Return [X, Y] of the center of cell containing provided text 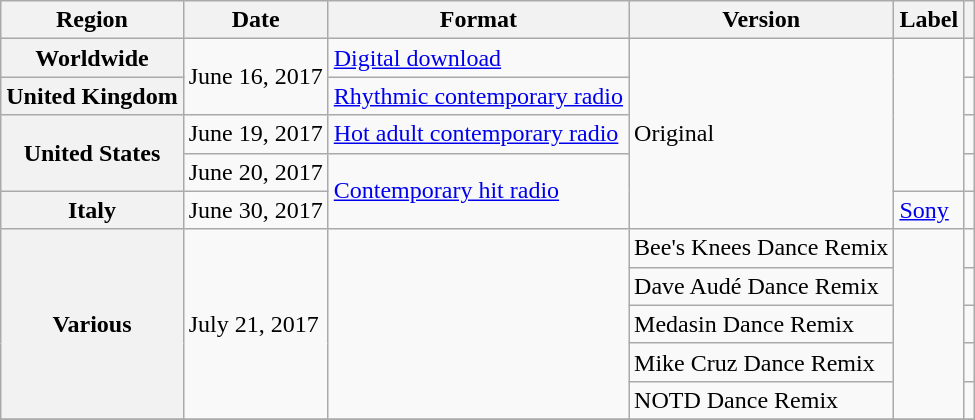
Mike Cruz Dance Remix [762, 362]
Date [256, 20]
Contemporary hit radio [478, 191]
Italy [92, 210]
Version [762, 20]
Original [762, 134]
Worldwide [92, 58]
Label [929, 20]
June 20, 2017 [256, 172]
Sony [929, 210]
June 16, 2017 [256, 77]
June 19, 2017 [256, 134]
June 30, 2017 [256, 210]
Format [478, 20]
Digital download [478, 58]
Hot adult contemporary radio [478, 134]
Medasin Dance Remix [762, 324]
Bee's Knees Dance Remix [762, 248]
Dave Audé Dance Remix [762, 286]
United States [92, 153]
Region [92, 20]
NOTD Dance Remix [762, 400]
July 21, 2017 [256, 324]
Various [92, 324]
United Kingdom [92, 96]
Rhythmic contemporary radio [478, 96]
